Scan for the cell matching the given text and deliver its [X, Y] coordinate at center. 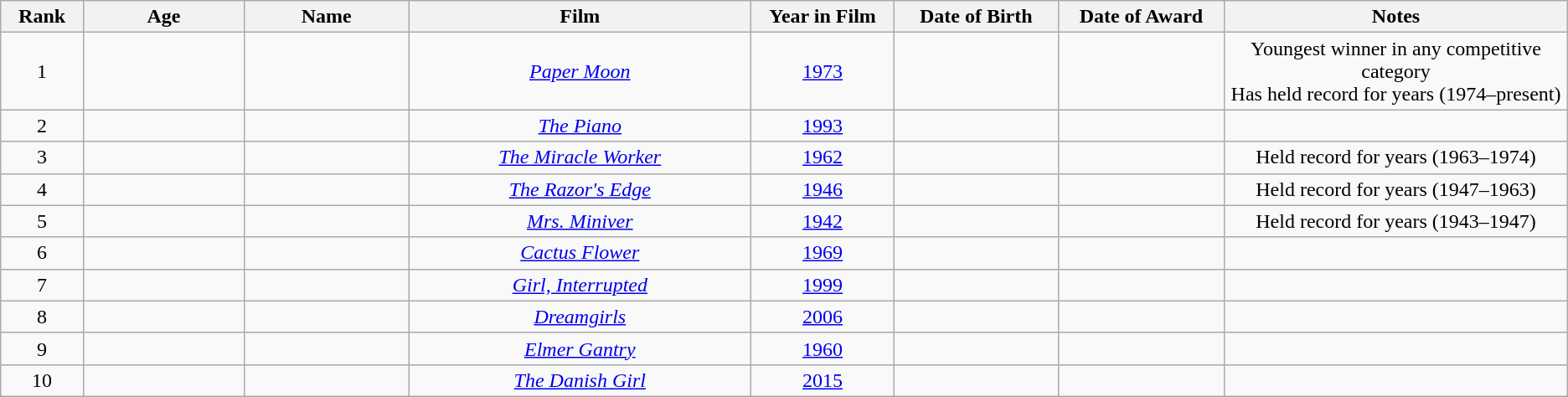
Held record for years (1963–1974) [1395, 157]
1946 [823, 189]
Held record for years (1947–1963) [1395, 189]
Cactus Flower [580, 253]
Notes [1395, 17]
The Danish Girl [580, 380]
10 [42, 380]
Paper Moon [580, 71]
1960 [823, 348]
4 [42, 189]
The Razor's Edge [580, 189]
Name [327, 17]
Year in Film [823, 17]
7 [42, 285]
Girl, Interrupted [580, 285]
1962 [823, 157]
1969 [823, 253]
9 [42, 348]
3 [42, 157]
2006 [823, 317]
8 [42, 317]
2015 [823, 380]
1 [42, 71]
Mrs. Miniver [580, 221]
Dreamgirls [580, 317]
5 [42, 221]
1993 [823, 126]
1973 [823, 71]
Held record for years (1943–1947) [1395, 221]
Date of Award [1141, 17]
1999 [823, 285]
Elmer Gantry [580, 348]
The Piano [580, 126]
Rank [42, 17]
Age [163, 17]
Youngest winner in any competitive categoryHas held record for years (1974–present) [1395, 71]
Film [580, 17]
1942 [823, 221]
6 [42, 253]
Date of Birth [977, 17]
The Miracle Worker [580, 157]
2 [42, 126]
